Determine the [X, Y] coordinate at the center of the cell enclosing the given text.  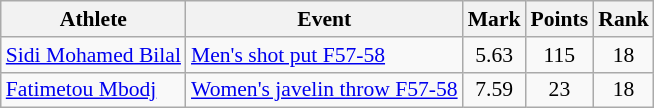
Mark [494, 19]
Men's shot put F57-58 [324, 55]
Rank [624, 19]
115 [560, 55]
5.63 [494, 55]
Sidi Mohamed Bilal [94, 55]
Event [324, 19]
23 [560, 90]
Women's javelin throw F57-58 [324, 90]
Fatimetou Mbodj [94, 90]
Points [560, 19]
Athlete [94, 19]
7.59 [494, 90]
